Scan for the cell matching the given text and deliver its (X, Y) coordinate at center. 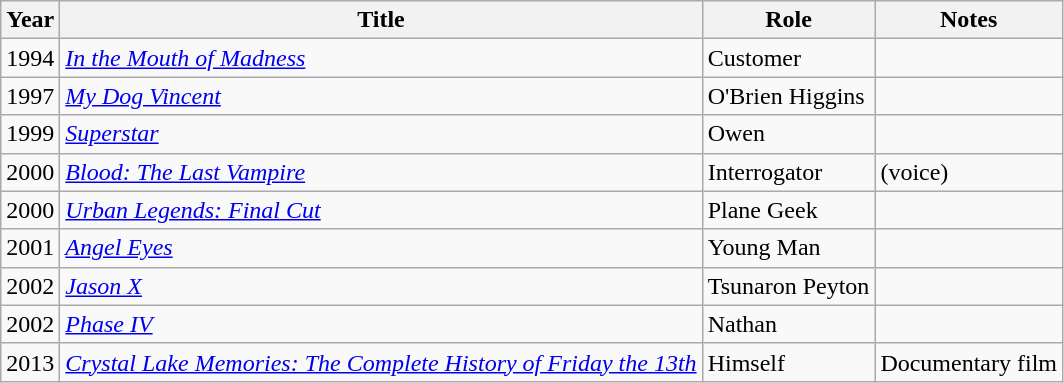
Urban Legends: Final Cut (381, 210)
2013 (30, 362)
1997 (30, 96)
In the Mouth of Madness (381, 58)
Owen (788, 134)
Documentary film (969, 362)
Year (30, 20)
Nathan (788, 324)
Title (381, 20)
O'Brien Higgins (788, 96)
Jason X (381, 286)
1994 (30, 58)
Angel Eyes (381, 248)
My Dog Vincent (381, 96)
Young Man (788, 248)
Tsunaron Peyton (788, 286)
(voice) (969, 172)
Blood: The Last Vampire (381, 172)
1999 (30, 134)
Customer (788, 58)
Superstar (381, 134)
2001 (30, 248)
Interrogator (788, 172)
Role (788, 20)
Notes (969, 20)
Phase IV (381, 324)
Plane Geek (788, 210)
Crystal Lake Memories: The Complete History of Friday the 13th (381, 362)
Himself (788, 362)
